Search for the cell housing the specified text and yield its [x, y] center coordinate. 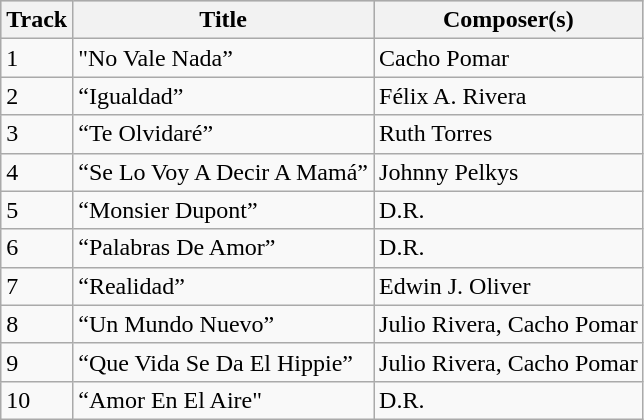
4 [37, 172]
“Monsier Dupont” [224, 210]
1 [37, 58]
9 [37, 362]
“Igualdad” [224, 96]
“Palabras De Amor” [224, 248]
Edwin J. Oliver [509, 286]
“Amor En El Aire" [224, 400]
“Que Vida Se Da El Hippie” [224, 362]
Ruth Torres [509, 134]
2 [37, 96]
3 [37, 134]
Cacho Pomar [509, 58]
Composer(s) [509, 20]
“Realidad” [224, 286]
8 [37, 324]
“Se Lo Voy A Decir A Mamá” [224, 172]
Track [37, 20]
6 [37, 248]
10 [37, 400]
"No Vale Nada” [224, 58]
“Un Mundo Nuevo” [224, 324]
“Te Olvidaré” [224, 134]
7 [37, 286]
Félix A. Rivera [509, 96]
5 [37, 210]
Title [224, 20]
Johnny Pelkys [509, 172]
